Detect which cell encompasses the target text, then output its [x, y] center coordinate. 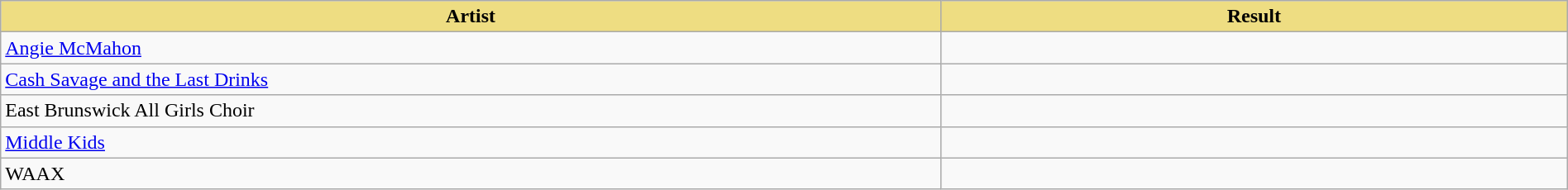
Artist [471, 17]
Cash Savage and the Last Drinks [471, 79]
WAAX [471, 173]
Angie McMahon [471, 48]
Result [1254, 17]
Middle Kids [471, 142]
East Brunswick All Girls Choir [471, 111]
